Pinpoint the cell where the given text exists, returning its (X, Y) midpoint coordinate. 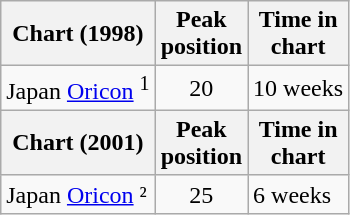
Japan Oricon 1 (78, 88)
6 weeks (298, 194)
20 (201, 88)
Japan Oricon ² (78, 194)
25 (201, 194)
Chart (1998) (78, 34)
10 weeks (298, 88)
Chart (2001) (78, 142)
